From the cell containing the given text, extract its center point as (x, y) coordinate. 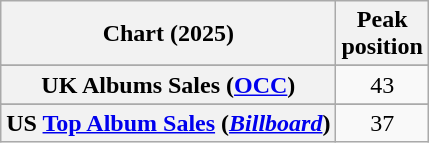
Peakposition (382, 34)
UK Albums Sales (OCC) (168, 85)
37 (382, 123)
Chart (2025) (168, 34)
US Top Album Sales (Billboard) (168, 123)
43 (382, 85)
